Determine the (X, Y) coordinate at the center of the cell enclosing the given text.  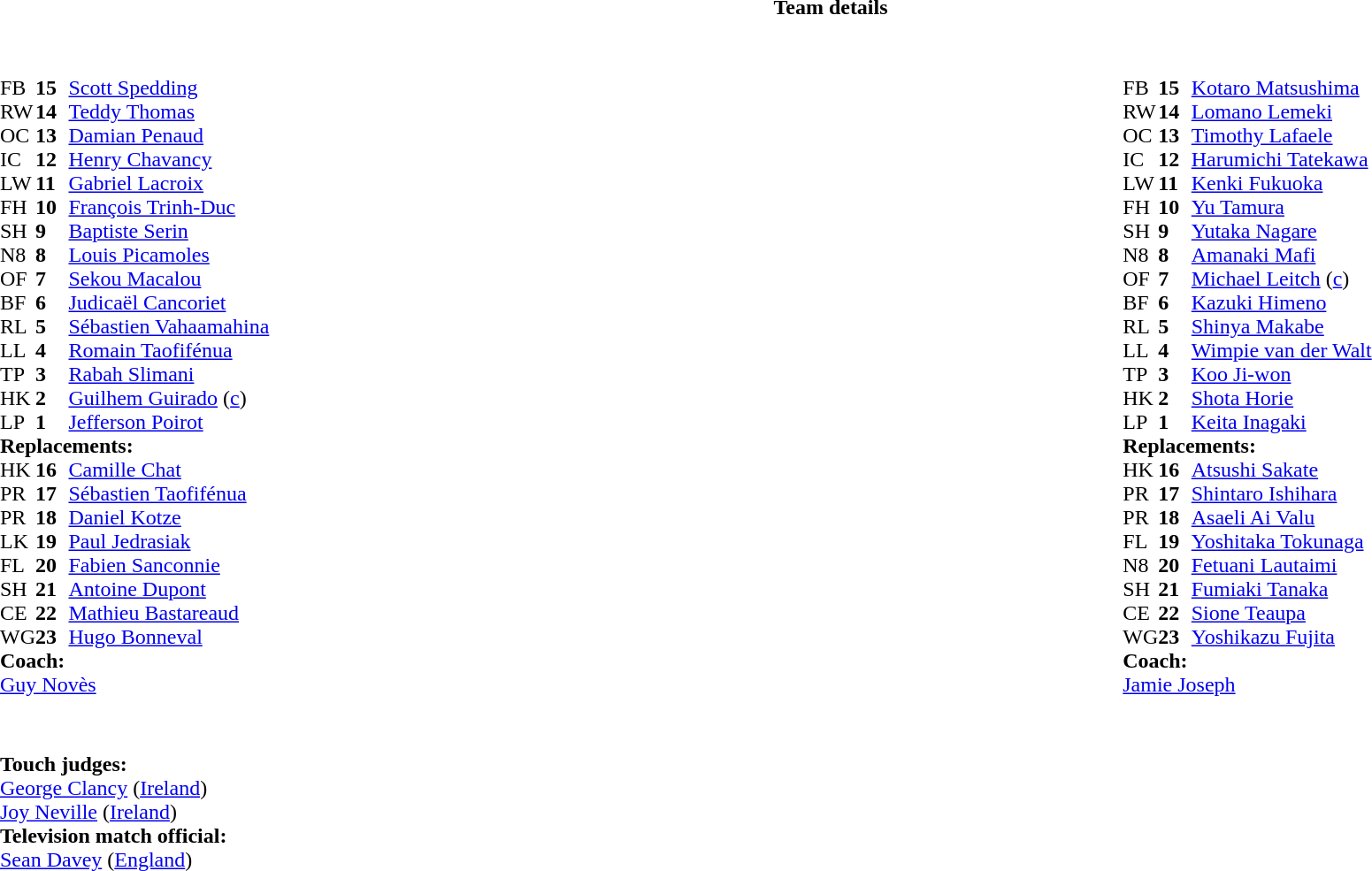
Yoshitaka Tokunaga (1282, 541)
Jamie Joseph (1247, 684)
Yutaka Nagare (1282, 232)
Guilhem Guirado (c) (168, 398)
Daniel Kotze (168, 518)
Fetuani Lautaimi (1282, 566)
Henry Chavancy (168, 159)
Timothy Lafaele (1282, 136)
Yu Tamura (1282, 207)
Fabien Sanconnie (168, 566)
Amanaki Mafi (1282, 255)
Romain Taofifénua (168, 350)
Lomano Lemeki (1282, 111)
Louis Picamoles (168, 255)
Scott Spedding (168, 88)
LK (18, 541)
Wimpie van der Walt (1282, 350)
Baptiste Serin (168, 232)
Sione Teaupa (1282, 614)
François Trinh-Duc (168, 207)
Damian Penaud (168, 136)
Asaeli Ai Valu (1282, 518)
Camille Chat (168, 470)
Michael Leitch (c) (1282, 279)
Kenki Fukuoka (1282, 184)
Atsushi Sakate (1282, 470)
Teddy Thomas (168, 111)
Koo Ji-won (1282, 375)
Sekou Macalou (168, 279)
Yoshikazu Fujita (1282, 637)
Sébastien Taofifénua (168, 493)
Shinya Makabe (1282, 327)
Keita Inagaki (1282, 423)
Kazuki Himeno (1282, 302)
Mathieu Bastareaud (168, 614)
Shota Horie (1282, 398)
Rabah Slimani (168, 375)
Jefferson Poirot (168, 423)
Antoine Dupont (168, 589)
Judicaël Cancoriet (168, 302)
Kotaro Matsushima (1282, 88)
Fumiaki Tanaka (1282, 589)
Shintaro Ishihara (1282, 493)
Guy Novès (134, 684)
Hugo Bonneval (168, 637)
Harumichi Tatekawa (1282, 159)
Paul Jedrasiak (168, 541)
Gabriel Lacroix (168, 184)
Sébastien Vahaamahina (168, 327)
